Scan for the cell matching the given text and deliver its (X, Y) coordinate at center. 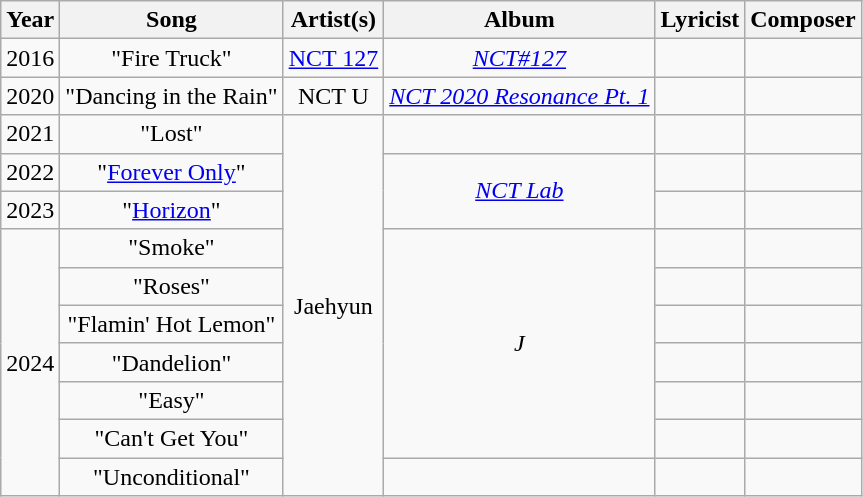
"Dancing in the Rain" (172, 96)
Artist(s) (334, 20)
2023 (30, 210)
Composer (803, 20)
Lyricist (700, 20)
2022 (30, 172)
2016 (30, 58)
2021 (30, 134)
"Roses" (172, 286)
Jaehyun (334, 306)
NCT Lab (520, 191)
"Forever Only" (172, 172)
"Easy" (172, 400)
NCT U (334, 96)
Year (30, 20)
NCT 127 (334, 58)
2024 (30, 362)
"Flamin' Hot Lemon" (172, 324)
2020 (30, 96)
"Can't Get You" (172, 438)
"Fire Truck" (172, 58)
"Horizon" (172, 210)
"Lost" (172, 134)
J (520, 343)
Song (172, 20)
"Unconditional" (172, 477)
"Dandelion" (172, 362)
NCT 2020 Resonance Pt. 1 (520, 96)
"Smoke" (172, 248)
NCT#127 (520, 58)
Album (520, 20)
